Scan for the cell matching the given text and deliver its (x, y) coordinate at center. 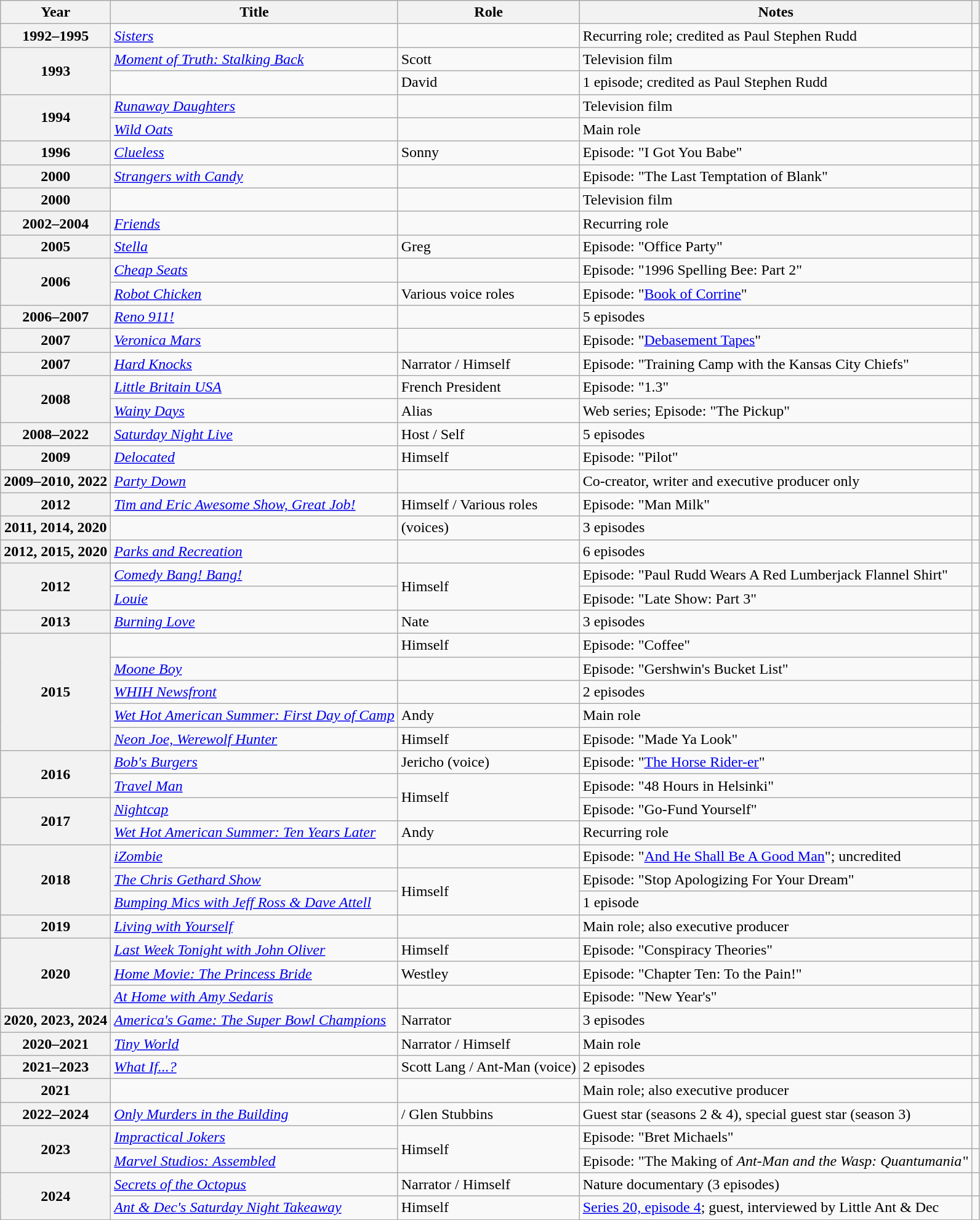
1993 (55, 71)
Comedy Bang! Bang! (254, 575)
Scott (489, 59)
Clueless (254, 153)
1996 (55, 153)
Travel Man (254, 786)
Sonny (489, 153)
/ Glen Stubbins (489, 1114)
6 episodes (776, 551)
Ant & Dec's Saturday Night Takeaway (254, 1208)
Scott Lang / Ant-Man (voice) (489, 1067)
WHIH Newsfront (254, 692)
Moment of Truth: Stalking Back (254, 59)
Alias (489, 411)
At Home with Amy Sedaris (254, 996)
2022–2024 (55, 1114)
Wainy Days (254, 411)
Only Murders in the Building (254, 1114)
Jericho (voice) (489, 762)
2024 (55, 1196)
2013 (55, 621)
David (489, 83)
2020, 2023, 2024 (55, 1020)
Host / Self (489, 434)
2021–2023 (55, 1067)
Veronica Mars (254, 341)
Episode: "1.3" (776, 387)
Runaway Daughters (254, 106)
Episode: "I Got You Babe" (776, 153)
1994 (55, 118)
Burning Love (254, 621)
Bumping Mics with Jeff Ross & Dave Attell (254, 903)
Episode: "And He Shall Be A Good Man"; uncredited (776, 856)
Episode: "Debasement Tapes" (776, 341)
Episode: "New Year's" (776, 996)
Recurring role; credited as Paul Stephen Rudd (776, 36)
2011, 2014, 2020 (55, 528)
Various voice roles (489, 294)
Episode: "Go-Fund Yourself" (776, 809)
Wet Hot American Summer: First Day of Camp (254, 716)
Episode: "Paul Rudd Wears A Red Lumberjack Flannel Shirt" (776, 575)
2008–2022 (55, 434)
2008 (55, 399)
Episode: "Late Show: Part 3" (776, 598)
Title (254, 12)
America's Game: The Super Bowl Champions (254, 1020)
Saturday Night Live (254, 434)
The Chris Gethard Show (254, 879)
Sisters (254, 36)
Stella (254, 246)
Delocated (254, 458)
Episode: "Chapter Ten: To the Pain!" (776, 973)
Episode: "Bret Michaels" (776, 1137)
Wet Hot American Summer: Ten Years Later (254, 833)
Episode: "48 Hours in Helsinki" (776, 786)
2006 (55, 281)
Episode: "Training Camp with the Kansas City Chiefs" (776, 364)
French President (489, 387)
(voices) (489, 528)
Episode: "Made Ya Look" (776, 739)
Living with Yourself (254, 926)
2020 (55, 973)
Moone Boy (254, 668)
Episode: "The Last Temptation of Blank" (776, 176)
2006–2007 (55, 317)
Tiny World (254, 1044)
Episode: "1996 Spelling Bee: Part 2" (776, 270)
Notes (776, 12)
Secrets of the Octopus (254, 1184)
Episode: "Coffee" (776, 645)
Robot Chicken (254, 294)
Greg (489, 246)
Series 20, episode 4; guest, interviewed by Little Ant & Dec (776, 1208)
1992–1995 (55, 36)
1 episode; credited as Paul Stephen Rudd (776, 83)
2023 (55, 1149)
Episode: "Gershwin's Bucket List" (776, 668)
Little Britain USA (254, 387)
Himself / Various roles (489, 504)
Nightcap (254, 809)
2012, 2015, 2020 (55, 551)
Web series; Episode: "The Pickup" (776, 411)
Episode: "Stop Apologizing For Your Dream" (776, 879)
Nature documentary (3 episodes) (776, 1184)
Episode: "The Horse Rider-er" (776, 762)
Episode: "The Making of Ant-Man and the Wasp: Quantumania " (776, 1161)
2002–2004 (55, 223)
Marvel Studios: Assembled (254, 1161)
2005 (55, 246)
Westley (489, 973)
Wild Oats (254, 129)
Year (55, 12)
Hard Knocks (254, 364)
iZombie (254, 856)
Episode: "Book of Corrine" (776, 294)
Friends (254, 223)
1 episode (776, 903)
2009 (55, 458)
Louie (254, 598)
2015 (55, 692)
Party Down (254, 481)
What If...? (254, 1067)
Episode: "Conspiracy Theories" (776, 950)
Bob's Burgers (254, 762)
Co-creator, writer and executive producer only (776, 481)
Guest star (seasons 2 & 4), special guest star (season 3) (776, 1114)
Neon Joe, Werewolf Hunter (254, 739)
Reno 911! (254, 317)
Role (489, 12)
Tim and Eric Awesome Show, Great Job! (254, 504)
2009–2010, 2022 (55, 481)
Episode: "Man Milk" (776, 504)
Impractical Jokers (254, 1137)
Last Week Tonight with John Oliver (254, 950)
Narrator (489, 1020)
Episode: "Pilot" (776, 458)
Parks and Recreation (254, 551)
Strangers with Candy (254, 176)
2018 (55, 879)
2016 (55, 774)
2020–2021 (55, 1044)
Nate (489, 621)
2019 (55, 926)
Cheap Seats (254, 270)
Home Movie: The Princess Bride (254, 973)
Episode: "Office Party" (776, 246)
2021 (55, 1091)
2017 (55, 821)
